Scan for the cell matching the given text and deliver its (X, Y) coordinate at center. 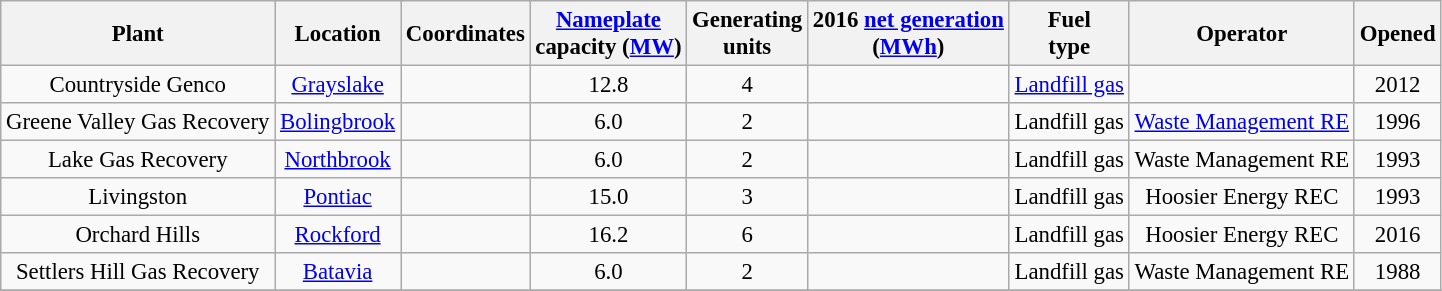
Pontiac (338, 197)
Livingston (138, 197)
Lake Gas Recovery (138, 160)
Rockford (338, 235)
16.2 (608, 235)
Grayslake (338, 85)
Northbrook (338, 160)
1996 (1398, 122)
Plant (138, 34)
Nameplatecapacity (MW) (608, 34)
Coordinates (465, 34)
Orchard Hills (138, 235)
6 (748, 235)
Greene Valley Gas Recovery (138, 122)
2016 (1398, 235)
Opened (1398, 34)
Countryside Genco (138, 85)
2012 (1398, 85)
15.0 (608, 197)
Fueltype (1069, 34)
3 (748, 197)
12.8 (608, 85)
4 (748, 85)
Operator (1242, 34)
Location (338, 34)
Bolingbrook (338, 122)
2016 net generation (MWh) (909, 34)
Generating units (748, 34)
